Return the [x, y] coordinate for the center point of the cell that contains the specified text.  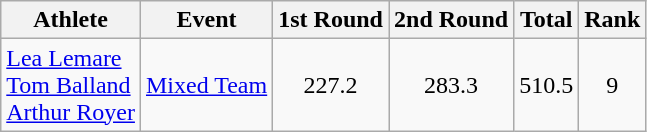
283.3 [450, 85]
Lea LemareTom BallandArthur Royer [71, 85]
Event [206, 20]
1st Round [331, 20]
227.2 [331, 85]
Mixed Team [206, 85]
Athlete [71, 20]
Total [546, 20]
Rank [612, 20]
510.5 [546, 85]
9 [612, 85]
2nd Round [450, 20]
